Extract the [x, y] coordinate from the center of the cell holding the provided text.  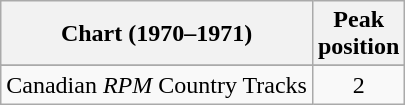
Chart (1970–1971) [157, 34]
Peakposition [358, 34]
2 [358, 85]
Canadian RPM Country Tracks [157, 85]
